Extract the [x, y] coordinate from the center of the cell holding the provided text.  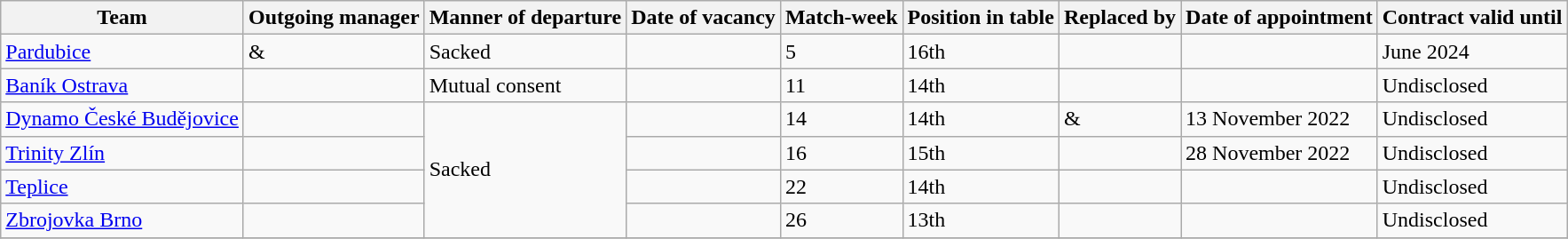
Pardubice [122, 52]
26 [841, 220]
Dynamo České Budějovice [122, 119]
Team [122, 18]
Date of vacancy [704, 18]
15th [981, 153]
22 [841, 187]
Match-week [841, 18]
14 [841, 119]
Replaced by [1120, 18]
Manner of departure [525, 18]
Trinity Zlín [122, 153]
Position in table [981, 18]
Date of appointment [1280, 18]
13 November 2022 [1280, 119]
16th [981, 52]
5 [841, 52]
Contract valid until [1472, 18]
Baník Ostrava [122, 85]
Zbrojovka Brno [122, 220]
Teplice [122, 187]
13th [981, 220]
11 [841, 85]
16 [841, 153]
28 November 2022 [1280, 153]
Mutual consent [525, 85]
June 2024 [1472, 52]
Outgoing manager [334, 18]
